Output the [x, y] coordinate of the center of the cell containing the given text.  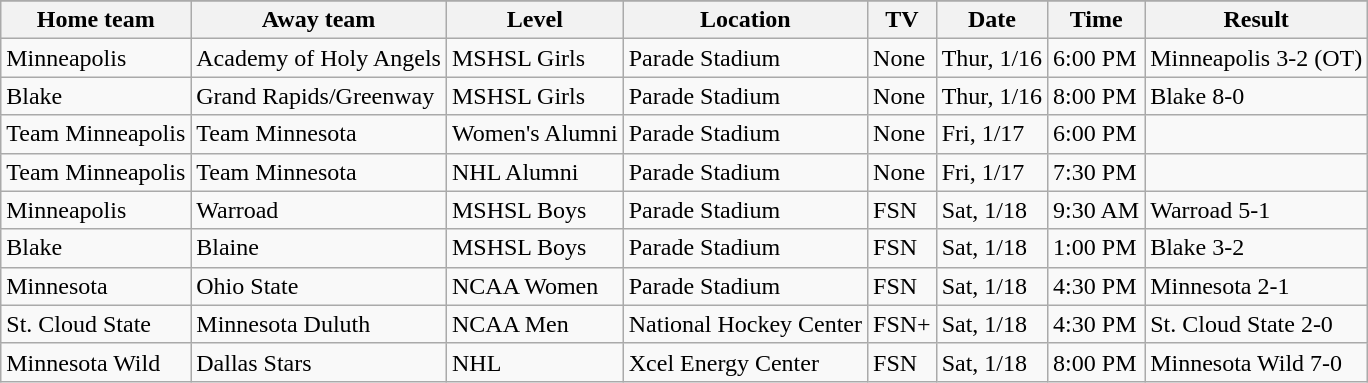
National Hockey Center [745, 324]
Minneapolis 3-2 (OT) [1256, 58]
Warroad 5-1 [1256, 210]
Academy of Holy Angels [319, 58]
Time [1096, 20]
NCAA Women [534, 286]
Level [534, 20]
Result [1256, 20]
Away team [319, 20]
Minnesota [96, 286]
Minnesota Wild [96, 362]
7:30 PM [1096, 172]
9:30 AM [1096, 210]
Date [992, 20]
Minnesota Duluth [319, 324]
Ohio State [319, 286]
Warroad [319, 210]
Blaine [319, 248]
FSN+ [902, 324]
Location [745, 20]
Home team [96, 20]
NHL [534, 362]
Grand Rapids/Greenway [319, 96]
1:00 PM [1096, 248]
Blake 3-2 [1256, 248]
Dallas Stars [319, 362]
Xcel Energy Center [745, 362]
Minnesota Wild 7-0 [1256, 362]
St. Cloud State 2-0 [1256, 324]
Blake 8-0 [1256, 96]
NHL Alumni [534, 172]
TV [902, 20]
St. Cloud State [96, 324]
Minnesota 2-1 [1256, 286]
NCAA Men [534, 324]
Women's Alumni [534, 134]
